Return the (x, y) coordinate for the center point of the cell that contains the specified text.  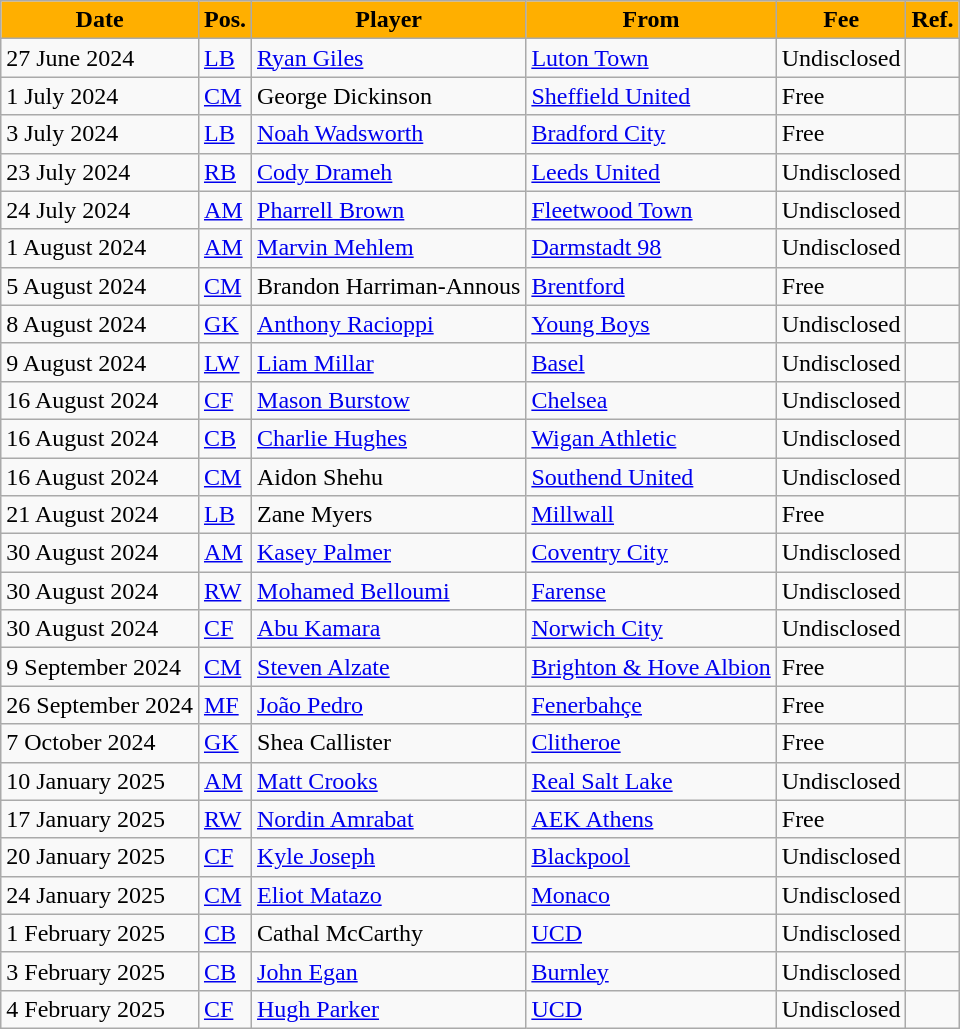
1 February 2025 (100, 933)
24 July 2024 (100, 210)
7 October 2024 (100, 743)
Liam Millar (389, 362)
Kasey Palmer (389, 553)
Burnley (651, 971)
Southend United (651, 477)
George Dickinson (389, 96)
LW (224, 362)
João Pedro (389, 705)
Pharrell Brown (389, 210)
Cathal McCarthy (389, 933)
Aidon Shehu (389, 477)
Charlie Hughes (389, 438)
Nordin Amrabat (389, 819)
Noah Wadsworth (389, 134)
RB (224, 172)
Bradford City (651, 134)
9 August 2024 (100, 362)
Shea Callister (389, 743)
Luton Town (651, 58)
1 August 2024 (100, 248)
20 January 2025 (100, 857)
Darmstadt 98 (651, 248)
Norwich City (651, 629)
9 September 2024 (100, 667)
Mohamed Belloumi (389, 591)
Hugh Parker (389, 1009)
Cody Drameh (389, 172)
Millwall (651, 515)
10 January 2025 (100, 781)
Steven Alzate (389, 667)
8 August 2024 (100, 324)
Blackpool (651, 857)
Fee (841, 20)
Coventry City (651, 553)
Leeds United (651, 172)
Sheffield United (651, 96)
Ref. (932, 20)
Real Salt Lake (651, 781)
Anthony Racioppi (389, 324)
24 January 2025 (100, 895)
Matt Crooks (389, 781)
From (651, 20)
5 August 2024 (100, 286)
26 September 2024 (100, 705)
MF (224, 705)
Kyle Joseph (389, 857)
Abu Kamara (389, 629)
Fleetwood Town (651, 210)
Clitheroe (651, 743)
Mason Burstow (389, 400)
Monaco (651, 895)
AEK Athens (651, 819)
17 January 2025 (100, 819)
Eliot Matazo (389, 895)
Brighton & Hove Albion (651, 667)
3 February 2025 (100, 971)
Brandon Harriman-Annous (389, 286)
Chelsea (651, 400)
Basel (651, 362)
Fenerbahçe (651, 705)
Zane Myers (389, 515)
Brentford (651, 286)
Wigan Athletic (651, 438)
3 July 2024 (100, 134)
Young Boys (651, 324)
4 February 2025 (100, 1009)
Player (389, 20)
Farense (651, 591)
21 August 2024 (100, 515)
23 July 2024 (100, 172)
Ryan Giles (389, 58)
John Egan (389, 971)
Pos. (224, 20)
Date (100, 20)
1 July 2024 (100, 96)
Marvin Mehlem (389, 248)
27 June 2024 (100, 58)
